Pinpoint the cell where the given text exists, returning its [x, y] midpoint coordinate. 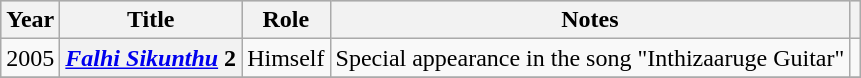
Notes [590, 20]
Himself [286, 58]
Falhi Sikunthu 2 [151, 58]
Year [30, 20]
2005 [30, 58]
Role [286, 20]
Special appearance in the song "Inthizaaruge Guitar" [590, 58]
Title [151, 20]
